Locate the cell with the specified text and output its [x, y] center coordinate. 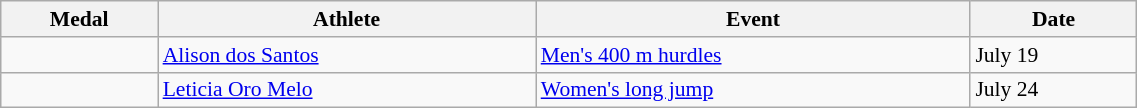
Event [754, 19]
Alison dos Santos [347, 55]
Date [1053, 19]
Men's 400 m hurdles [754, 55]
July 24 [1053, 90]
Leticia Oro Melo [347, 90]
Athlete [347, 19]
Medal [80, 19]
Women's long jump [754, 90]
July 19 [1053, 55]
